For the text-containing cell, return its midpoint in (x, y) coordinate format. 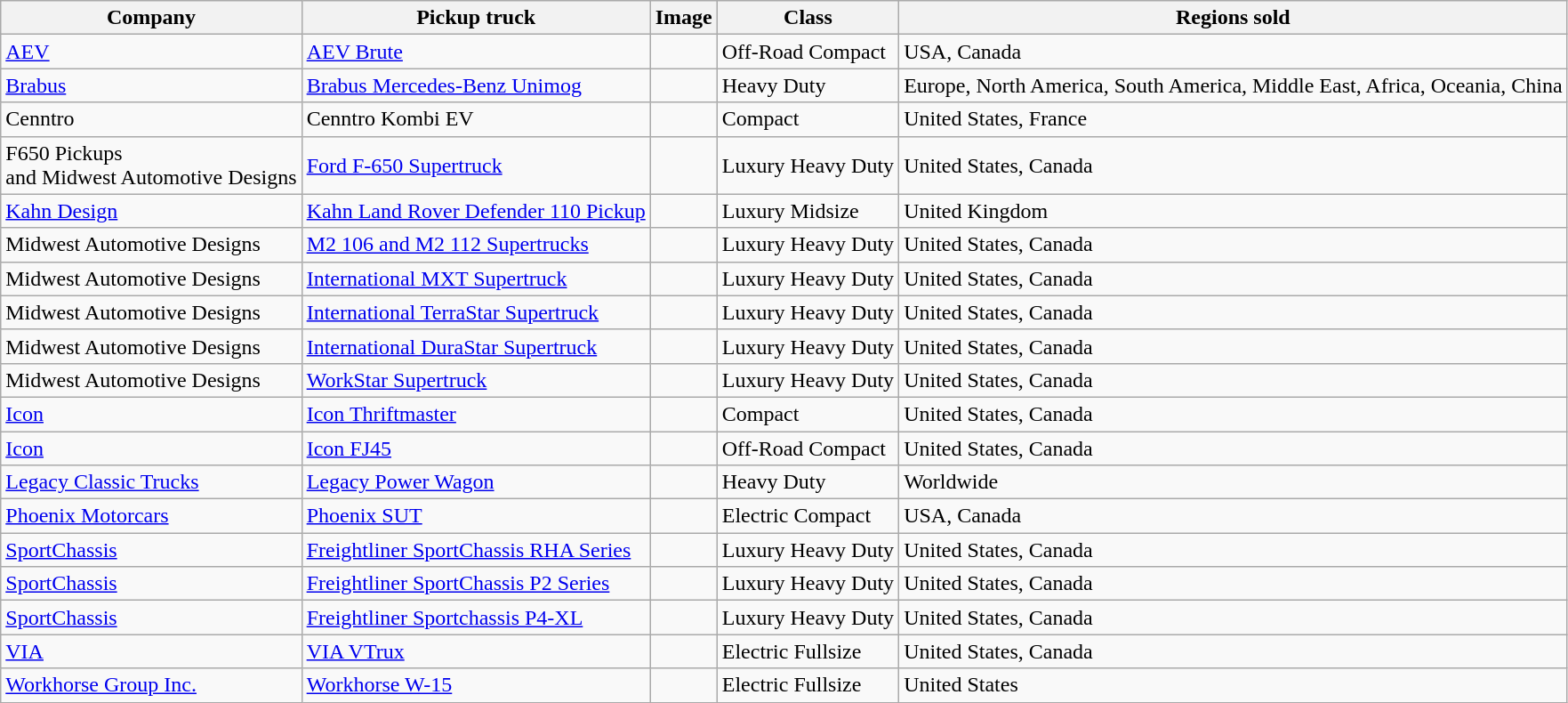
Freightliner Sportchassis P4-XL (476, 618)
Pickup truck (476, 18)
AEV Brute (476, 52)
AEV (151, 52)
M2 106 and M2 112 Supertrucks (476, 245)
Electric Compact (808, 516)
Regions sold (1234, 18)
Luxury Midsize (808, 211)
Kahn Land Rover Defender 110 Pickup (476, 211)
Class (808, 18)
Ford F-650 Supertruck (476, 166)
International TerraStar Supertruck (476, 312)
Workhorse Group Inc. (151, 685)
Brabus (151, 85)
International DuraStar Supertruck (476, 346)
Brabus Mercedes-Benz Unimog (476, 85)
Legacy Classic Trucks (151, 482)
Icon FJ45 (476, 448)
Freightliner SportChassis P2 Series (476, 584)
WorkStar Supertruck (476, 380)
Worldwide (1234, 482)
VIA VTrux (476, 651)
United States (1234, 685)
Icon Thriftmaster (476, 414)
VIA (151, 651)
Kahn Design (151, 211)
Phoenix SUT (476, 516)
Europe, North America, South America, Middle East, Africa, Oceania, China (1234, 85)
Legacy Power Wagon (476, 482)
Phoenix Motorcars (151, 516)
F650 Pickupsand Midwest Automotive Designs (151, 166)
Cenntro Kombi EV (476, 119)
United States, France (1234, 119)
Company (151, 18)
United Kingdom (1234, 211)
Cenntro (151, 119)
Freightliner SportChassis RHA Series (476, 550)
Image (683, 18)
International MXT Supertruck (476, 279)
Workhorse W-15 (476, 685)
